Detect which cell encompasses the target text, then output its (x, y) center coordinate. 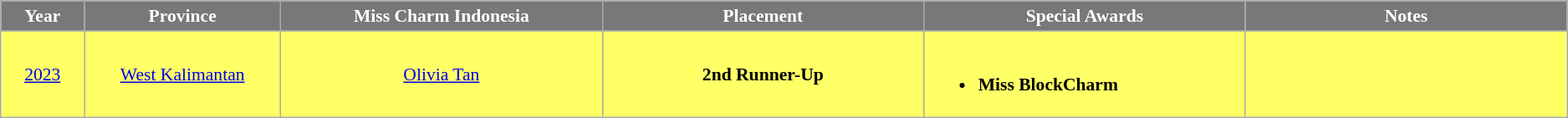
Miss BlockCharm (1085, 74)
Placement (763, 16)
Miss Charm Indonesia (442, 16)
Notes (1406, 16)
Olivia Tan (442, 74)
Province (182, 16)
Year (43, 16)
West Kalimantan (182, 74)
Special Awards (1085, 16)
2nd Runner-Up (763, 74)
2023 (43, 74)
